Locate the cell with the specified text and output its [x, y] center coordinate. 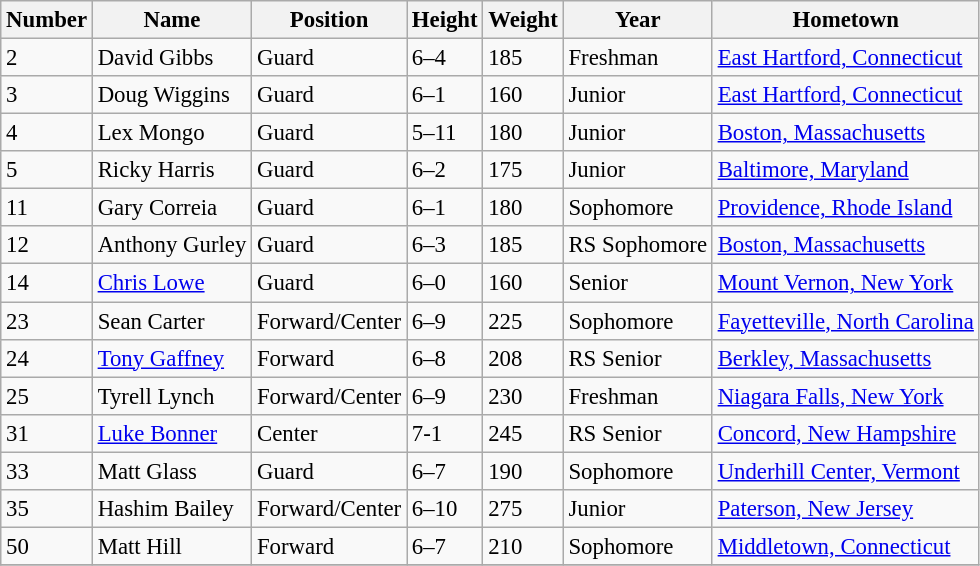
25 [47, 396]
Providence, Rhode Island [846, 208]
50 [47, 546]
Tony Gaffney [172, 358]
Berkley, Massachusetts [846, 358]
175 [523, 170]
David Gibbs [172, 58]
35 [47, 509]
208 [523, 358]
Tyrell Lynch [172, 396]
Hometown [846, 20]
6–4 [444, 58]
Position [330, 20]
245 [523, 433]
Center [330, 433]
6–2 [444, 170]
2 [47, 58]
Underhill Center, Vermont [846, 471]
24 [47, 358]
11 [47, 208]
14 [47, 283]
275 [523, 509]
Fayetteville, North Carolina [846, 321]
3 [47, 95]
Middletown, Connecticut [846, 546]
5–11 [444, 133]
6–8 [444, 358]
Matt Glass [172, 471]
6–3 [444, 245]
23 [47, 321]
Number [47, 20]
31 [47, 433]
Lex Mongo [172, 133]
Doug Wiggins [172, 95]
Chris Lowe [172, 283]
RS Sophomore [638, 245]
225 [523, 321]
Gary Correia [172, 208]
Ricky Harris [172, 170]
5 [47, 170]
Anthony Gurley [172, 245]
Concord, New Hampshire [846, 433]
Mount Vernon, New York [846, 283]
210 [523, 546]
6–10 [444, 509]
33 [47, 471]
Matt Hill [172, 546]
Hashim Bailey [172, 509]
Paterson, New Jersey [846, 509]
Sean Carter [172, 321]
Weight [523, 20]
Niagara Falls, New York [846, 396]
Senior [638, 283]
6–0 [444, 283]
Height [444, 20]
Name [172, 20]
7-1 [444, 433]
Baltimore, Maryland [846, 170]
Luke Bonner [172, 433]
Year [638, 20]
230 [523, 396]
4 [47, 133]
190 [523, 471]
12 [47, 245]
